Scan for the cell matching the given text and deliver its [x, y] coordinate at center. 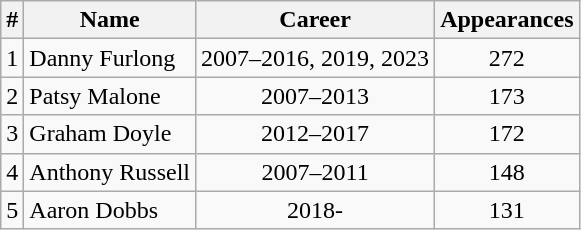
2 [12, 96]
2007–2016, 2019, 2023 [316, 58]
2007–2013 [316, 96]
1 [12, 58]
Patsy Malone [110, 96]
2012–2017 [316, 134]
172 [507, 134]
# [12, 20]
Anthony Russell [110, 172]
3 [12, 134]
Name [110, 20]
Career [316, 20]
4 [12, 172]
Danny Furlong [110, 58]
148 [507, 172]
Appearances [507, 20]
2018- [316, 210]
173 [507, 96]
Graham Doyle [110, 134]
5 [12, 210]
272 [507, 58]
2007–2011 [316, 172]
Aaron Dobbs [110, 210]
131 [507, 210]
